Determine the [X, Y] coordinate at the center of the cell enclosing the given text.  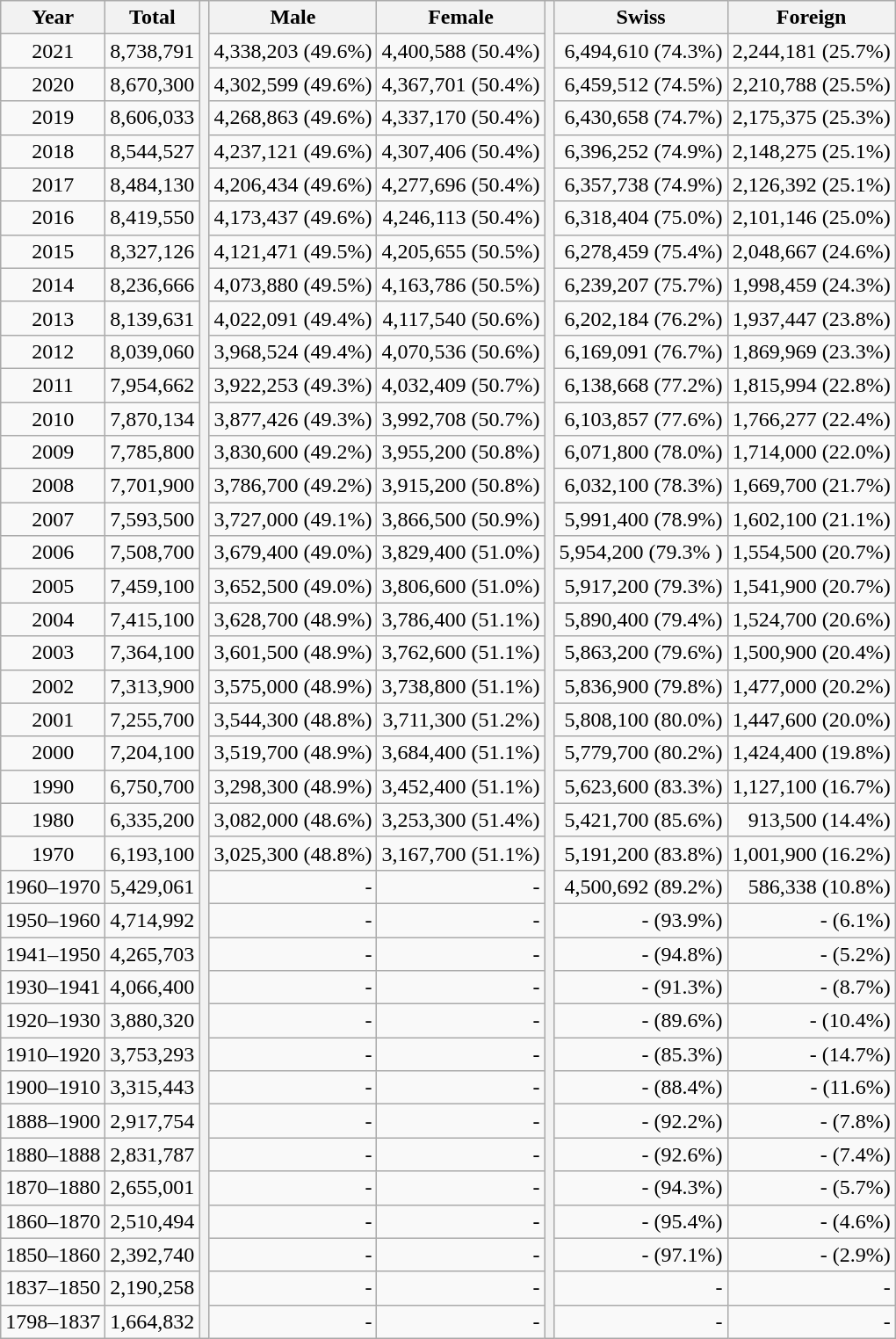
4,205,655 (50.5%) [460, 251]
- (89.6%) [641, 1021]
3,866,500 (50.9%) [460, 519]
2014 [53, 285]
2021 [53, 51]
5,836,900 (79.8%) [641, 686]
4,073,880 (49.5%) [293, 285]
4,117,540 (50.6%) [460, 318]
- (7.8%) [812, 1121]
2019 [53, 118]
2009 [53, 452]
1888–1900 [53, 1121]
3,679,400 (49.0%) [293, 553]
2003 [53, 653]
- (5.7%) [812, 1188]
3,727,000 (49.1%) [293, 519]
4,337,170 (50.4%) [460, 118]
6,459,512 (74.5%) [641, 84]
6,750,700 [153, 786]
3,786,700 (49.2%) [293, 486]
6,494,610 (74.3%) [641, 51]
3,992,708 (50.7%) [460, 419]
2,126,392 (25.1%) [812, 185]
4,070,536 (50.6%) [460, 351]
7,593,500 [153, 519]
3,167,700 (51.1%) [460, 853]
2018 [53, 151]
7,255,700 [153, 720]
- (88.4%) [641, 1088]
3,253,300 (51.4%) [460, 820]
2020 [53, 84]
2011 [53, 385]
Year [53, 18]
8,484,130 [153, 185]
6,357,738 (74.9%) [641, 185]
1980 [53, 820]
3,652,500 (49.0%) [293, 586]
4,246,113 (50.4%) [460, 218]
913,500 (14.4%) [812, 820]
2004 [53, 619]
1,424,400 (19.8%) [812, 753]
4,367,701 (50.4%) [460, 84]
3,922,253 (49.3%) [293, 385]
1860–1870 [53, 1221]
- (4.6%) [812, 1221]
6,071,800 (78.0%) [641, 452]
6,103,857 (77.6%) [641, 419]
3,830,600 (49.2%) [293, 452]
1,524,700 (20.6%) [812, 619]
1910–1920 [53, 1054]
5,191,200 (83.8%) [641, 853]
4,268,863 (49.6%) [293, 118]
5,890,400 (79.4%) [641, 619]
6,138,668 (77.2%) [641, 385]
6,335,200 [153, 820]
Swiss [641, 18]
3,786,400 (51.1%) [460, 619]
- (97.1%) [641, 1255]
4,163,786 (50.5%) [460, 285]
3,298,300 (48.9%) [293, 786]
1,998,459 (24.3%) [812, 285]
- (10.4%) [812, 1021]
3,806,600 (51.0%) [460, 586]
3,315,443 [153, 1088]
4,277,696 (50.4%) [460, 185]
4,121,471 (49.5%) [293, 251]
2002 [53, 686]
4,032,409 (50.7%) [460, 385]
3,762,600 (51.1%) [460, 653]
6,202,184 (76.2%) [641, 318]
- (94.8%) [641, 953]
2015 [53, 251]
3,877,426 (49.3%) [293, 419]
2,190,258 [153, 1288]
- (85.3%) [641, 1054]
5,429,061 [153, 887]
4,500,692 (89.2%) [641, 887]
2000 [53, 753]
- (14.7%) [812, 1054]
2,101,146 (25.0%) [812, 218]
1798–1837 [53, 1321]
8,738,791 [153, 51]
8,670,300 [153, 84]
1,001,900 (16.2%) [812, 853]
2013 [53, 318]
6,278,459 (75.4%) [641, 251]
3,753,293 [153, 1054]
4,400,588 (50.4%) [460, 51]
5,808,100 (80.0%) [641, 720]
8,139,631 [153, 318]
1,127,100 (16.7%) [812, 786]
8,327,126 [153, 251]
1970 [53, 853]
8,544,527 [153, 151]
2,917,754 [153, 1121]
6,032,100 (78.3%) [641, 486]
3,711,300 (51.2%) [460, 720]
4,173,437 (49.6%) [293, 218]
- (2.9%) [812, 1255]
2,510,494 [153, 1221]
3,025,300 (48.8%) [293, 853]
1920–1930 [53, 1021]
6,239,207 (75.7%) [641, 285]
- (92.6%) [641, 1154]
1,937,447 (23.8%) [812, 318]
2,148,275 (25.1%) [812, 151]
8,606,033 [153, 118]
4,302,599 (49.6%) [293, 84]
7,508,700 [153, 553]
7,204,100 [153, 753]
4,022,091 (49.4%) [293, 318]
6,193,100 [153, 853]
2,392,740 [153, 1255]
6,396,252 (74.9%) [641, 151]
2007 [53, 519]
3,968,524 (49.4%) [293, 351]
2,175,375 (25.3%) [812, 118]
4,066,400 [153, 988]
1900–1910 [53, 1088]
2,831,787 [153, 1154]
7,701,900 [153, 486]
1,714,000 (22.0%) [812, 452]
4,307,406 (50.4%) [460, 151]
1,766,277 (22.4%) [812, 419]
6,430,658 (74.7%) [641, 118]
Female [460, 18]
8,419,550 [153, 218]
2010 [53, 419]
4,265,703 [153, 953]
3,738,800 (51.1%) [460, 686]
7,364,100 [153, 653]
2,655,001 [153, 1188]
1930–1941 [53, 988]
7,785,800 [153, 452]
- (91.3%) [641, 988]
2001 [53, 720]
3,955,200 (50.8%) [460, 452]
3,452,400 (51.1%) [460, 786]
4,206,434 (49.6%) [293, 185]
1870–1880 [53, 1188]
- (6.1%) [812, 920]
4,714,992 [153, 920]
- (92.2%) [641, 1121]
3,544,300 (48.8%) [293, 720]
2,210,788 (25.5%) [812, 84]
3,082,000 (48.6%) [293, 820]
2012 [53, 351]
2006 [53, 553]
3,880,320 [153, 1021]
4,338,203 (49.6%) [293, 51]
1,602,100 (21.1%) [812, 519]
5,991,400 (78.9%) [641, 519]
- (5.2%) [812, 953]
Total [153, 18]
1960–1970 [53, 887]
2008 [53, 486]
Foreign [812, 18]
7,459,100 [153, 586]
5,779,700 (80.2%) [641, 753]
1850–1860 [53, 1255]
1,500,900 (20.4%) [812, 653]
- (95.4%) [641, 1221]
1,541,900 (20.7%) [812, 586]
3,575,000 (48.9%) [293, 686]
3,601,500 (48.9%) [293, 653]
1,869,969 (23.3%) [812, 351]
1,669,700 (21.7%) [812, 486]
2,048,667 (24.6%) [812, 251]
2017 [53, 185]
1,815,994 (22.8%) [812, 385]
- (93.9%) [641, 920]
- (11.6%) [812, 1088]
8,039,060 [153, 351]
1,554,500 (20.7%) [812, 553]
3,915,200 (50.8%) [460, 486]
1,447,600 (20.0%) [812, 720]
- (94.3%) [641, 1188]
5,917,200 (79.3%) [641, 586]
1950–1960 [53, 920]
7,313,900 [153, 686]
7,954,662 [153, 385]
- (8.7%) [812, 988]
1990 [53, 786]
3,519,700 (48.9%) [293, 753]
5,421,700 (85.6%) [641, 820]
3,684,400 (51.1%) [460, 753]
1,664,832 [153, 1321]
8,236,666 [153, 285]
7,870,134 [153, 419]
2005 [53, 586]
1,477,000 (20.2%) [812, 686]
7,415,100 [153, 619]
3,829,400 (51.0%) [460, 553]
2,244,181 (25.7%) [812, 51]
5,954,200 (79.3% ) [641, 553]
3,628,700 (48.9%) [293, 619]
Male [293, 18]
2016 [53, 218]
4,237,121 (49.6%) [293, 151]
5,623,600 (83.3%) [641, 786]
6,169,091 (76.7%) [641, 351]
5,863,200 (79.6%) [641, 653]
1941–1950 [53, 953]
586,338 (10.8%) [812, 887]
6,318,404 (75.0%) [641, 218]
1837–1850 [53, 1288]
- (7.4%) [812, 1154]
1880–1888 [53, 1154]
